Determine the (X, Y) coordinate at the center of the cell enclosing the given text.  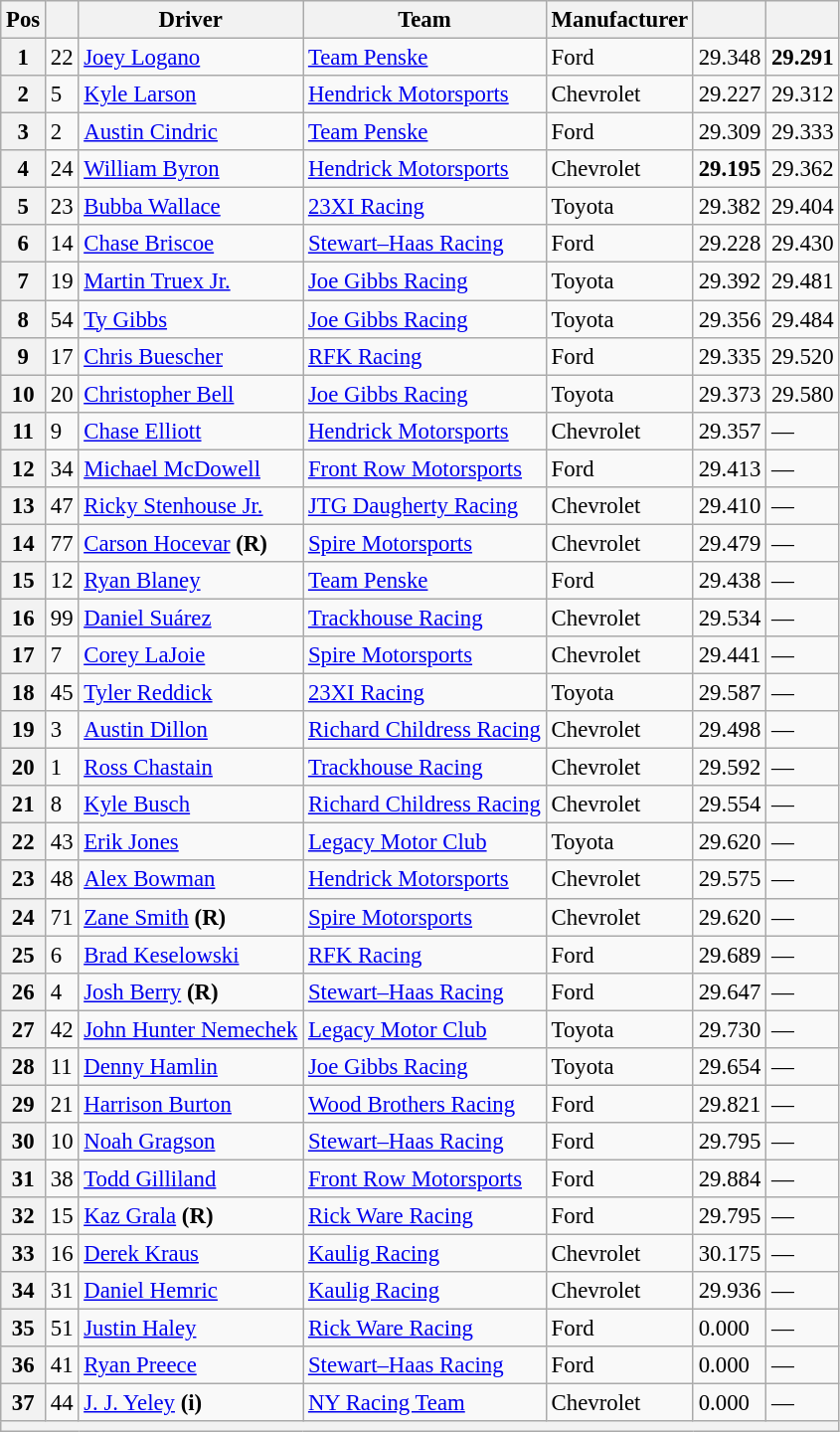
Derek Kraus (191, 1254)
Michael McDowell (191, 468)
Tyler Reddick (191, 693)
29.228 (730, 244)
45 (62, 693)
Wood Brothers Racing (425, 1104)
29.413 (730, 468)
29.520 (803, 356)
29.587 (730, 693)
29.554 (730, 805)
Chase Briscoe (191, 244)
29.357 (730, 431)
29.362 (803, 169)
29.884 (730, 1178)
29.441 (730, 655)
Denny Hamlin (191, 1067)
Corey LaJoie (191, 655)
38 (62, 1178)
Noah Gragson (191, 1142)
29.936 (730, 1291)
29.430 (803, 244)
J. J. Yeley (i) (191, 1403)
47 (62, 506)
29.580 (803, 394)
Todd Gilliland (191, 1178)
Harrison Burton (191, 1104)
77 (62, 543)
29.484 (803, 319)
Josh Berry (R) (191, 991)
29.382 (730, 207)
Zane Smith (R) (191, 917)
29.438 (730, 581)
Ross Chastain (191, 768)
29.309 (730, 132)
33 (24, 1254)
30.175 (730, 1254)
29.689 (730, 955)
Joey Logano (191, 58)
29.592 (730, 768)
71 (62, 917)
29.348 (730, 58)
Christopher Bell (191, 394)
Carson Hocevar (R) (191, 543)
37 (24, 1403)
Chase Elliott (191, 431)
Kaz Grala (R) (191, 1216)
29.654 (730, 1067)
36 (24, 1365)
Daniel Suárez (191, 618)
29.373 (730, 394)
Ty Gibbs (191, 319)
29.333 (803, 132)
Pos (24, 20)
29.335 (730, 356)
Martin Truex Jr. (191, 281)
29.647 (730, 991)
51 (62, 1329)
27 (24, 1029)
Chris Buescher (191, 356)
Justin Haley (191, 1329)
13 (24, 506)
29.481 (803, 281)
18 (24, 693)
29.227 (730, 94)
29.392 (730, 281)
29.498 (730, 730)
Team (425, 20)
29.821 (730, 1104)
29.575 (730, 880)
Austin Dillon (191, 730)
25 (24, 955)
48 (62, 880)
29.410 (730, 506)
Erik Jones (191, 842)
29.730 (730, 1029)
Manufacturer (619, 20)
29.479 (730, 543)
41 (62, 1365)
Daniel Hemric (191, 1291)
Alex Bowman (191, 880)
Austin Cindric (191, 132)
26 (24, 991)
30 (24, 1142)
Kyle Larson (191, 94)
Brad Keselowski (191, 955)
28 (24, 1067)
35 (24, 1329)
32 (24, 1216)
29.195 (730, 169)
29.534 (730, 618)
William Byron (191, 169)
29 (24, 1104)
42 (62, 1029)
44 (62, 1403)
Ryan Blaney (191, 581)
John Hunter Nemechek (191, 1029)
Ryan Preece (191, 1365)
29.356 (730, 319)
Driver (191, 20)
JTG Daugherty Racing (425, 506)
29.291 (803, 58)
54 (62, 319)
NY Racing Team (425, 1403)
Kyle Busch (191, 805)
29.312 (803, 94)
29.404 (803, 207)
99 (62, 618)
43 (62, 842)
Bubba Wallace (191, 207)
Ricky Stenhouse Jr. (191, 506)
